Output the [x, y] coordinate of the center of the cell containing the given text.  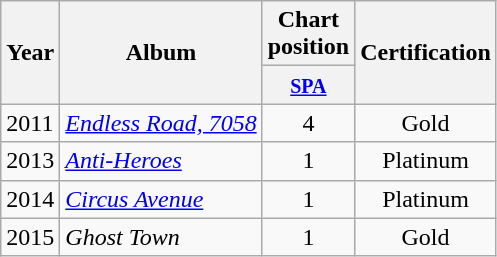
Circus Avenue [161, 199]
SPA [308, 85]
4 [308, 123]
2014 [30, 199]
Ghost Town [161, 237]
Endless Road, 7058 [161, 123]
2011 [30, 123]
Anti-Heroes [161, 161]
Album [161, 52]
Certification [426, 52]
Chart position [308, 34]
2013 [30, 161]
2015 [30, 237]
Year [30, 52]
